Locate the cell with the specified text and output its (X, Y) center coordinate. 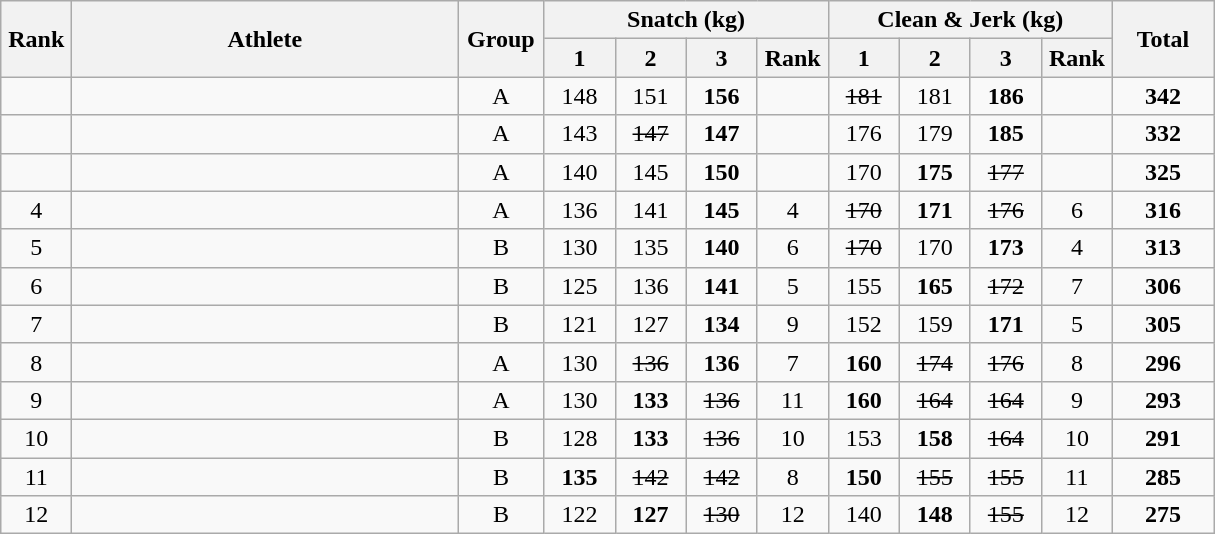
Athlete (265, 39)
325 (1162, 172)
313 (1162, 248)
Clean & Jerk (kg) (970, 20)
121 (580, 324)
173 (1006, 248)
174 (934, 362)
291 (1162, 438)
177 (1006, 172)
153 (864, 438)
Group (501, 39)
175 (934, 172)
165 (934, 286)
122 (580, 515)
128 (580, 438)
Snatch (kg) (686, 20)
152 (864, 324)
305 (1162, 324)
296 (1162, 362)
185 (1006, 134)
151 (650, 96)
179 (934, 134)
293 (1162, 400)
316 (1162, 210)
172 (1006, 286)
156 (722, 96)
186 (1006, 96)
125 (580, 286)
306 (1162, 286)
143 (580, 134)
332 (1162, 134)
275 (1162, 515)
Total (1162, 39)
342 (1162, 96)
134 (722, 324)
159 (934, 324)
158 (934, 438)
285 (1162, 477)
